Provide the (x, y) coordinate of the cell's center where the given text is located.  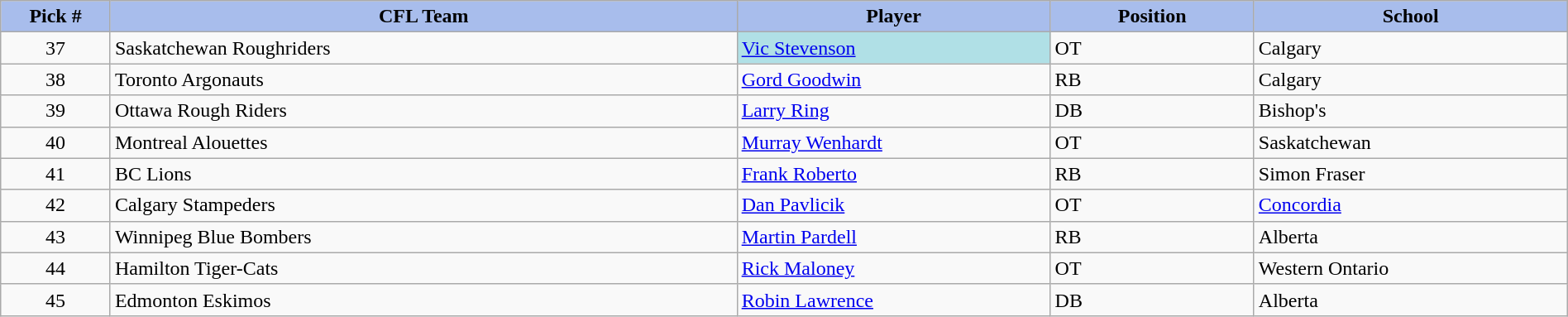
44 (56, 268)
Winnipeg Blue Bombers (423, 237)
Pick # (56, 17)
BC Lions (423, 174)
43 (56, 237)
40 (56, 142)
School (1411, 17)
Toronto Argonauts (423, 79)
Edmonton Eskimos (423, 300)
Western Ontario (1411, 268)
Saskatchewan (1411, 142)
Simon Fraser (1411, 174)
Gord Goodwin (893, 79)
Larry Ring (893, 111)
Player (893, 17)
Bishop's (1411, 111)
Dan Pavlicik (893, 205)
Vic Stevenson (893, 48)
Concordia (1411, 205)
Murray Wenhardt (893, 142)
CFL Team (423, 17)
38 (56, 79)
Martin Pardell (893, 237)
42 (56, 205)
45 (56, 300)
Frank Roberto (893, 174)
Saskatchewan Roughriders (423, 48)
Rick Maloney (893, 268)
41 (56, 174)
Hamilton Tiger-Cats (423, 268)
Ottawa Rough Riders (423, 111)
39 (56, 111)
Position (1152, 17)
Calgary Stampeders (423, 205)
37 (56, 48)
Montreal Alouettes (423, 142)
Robin Lawrence (893, 300)
